Capture the cell that displays the provided text and extract its [x, y] central coordinate. 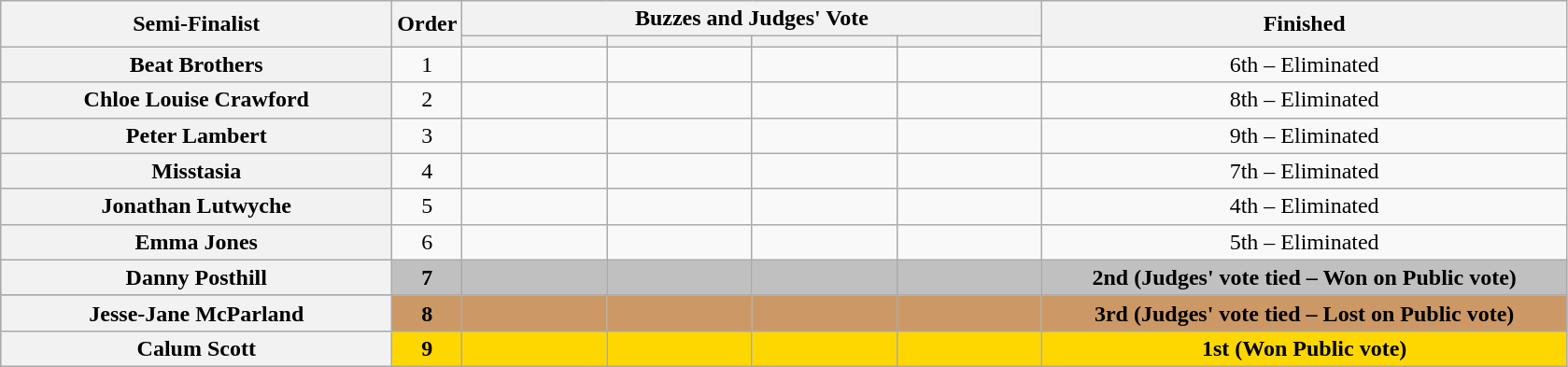
Jesse-Jane McParland [196, 313]
5 [428, 206]
3rd (Judges' vote tied – Lost on Public vote) [1304, 313]
6th – Eliminated [1304, 64]
Danny Posthill [196, 277]
Buzzes and Judges' Vote [752, 19]
4th – Eliminated [1304, 206]
Misstasia [196, 171]
2nd (Judges' vote tied – Won on Public vote) [1304, 277]
Chloe Louise Crawford [196, 100]
Calum Scott [196, 348]
2 [428, 100]
Finished [1304, 24]
7 [428, 277]
4 [428, 171]
6 [428, 242]
9 [428, 348]
Beat Brothers [196, 64]
8 [428, 313]
Peter Lambert [196, 135]
Semi-Finalist [196, 24]
7th – Eliminated [1304, 171]
5th – Eliminated [1304, 242]
1 [428, 64]
8th – Eliminated [1304, 100]
Jonathan Lutwyche [196, 206]
Emma Jones [196, 242]
9th – Eliminated [1304, 135]
Order [428, 24]
1st (Won Public vote) [1304, 348]
3 [428, 135]
